Search for the cell housing the specified text and yield its [x, y] center coordinate. 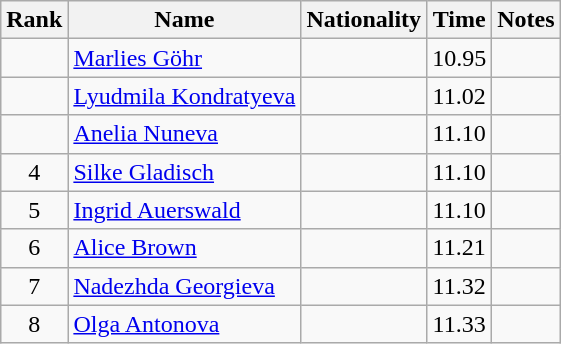
10.95 [460, 58]
Name [184, 20]
Silke Gladisch [184, 172]
Nationality [364, 20]
Olga Antonova [184, 324]
5 [34, 210]
11.02 [460, 96]
Ingrid Auerswald [184, 210]
11.33 [460, 324]
Notes [526, 20]
6 [34, 248]
11.21 [460, 248]
8 [34, 324]
4 [34, 172]
Lyudmila Kondratyeva [184, 96]
Anelia Nuneva [184, 134]
7 [34, 286]
Nadezhda Georgieva [184, 286]
Time [460, 20]
Marlies Göhr [184, 58]
11.32 [460, 286]
Alice Brown [184, 248]
Rank [34, 20]
